Capture the cell that displays the provided text and extract its (x, y) central coordinate. 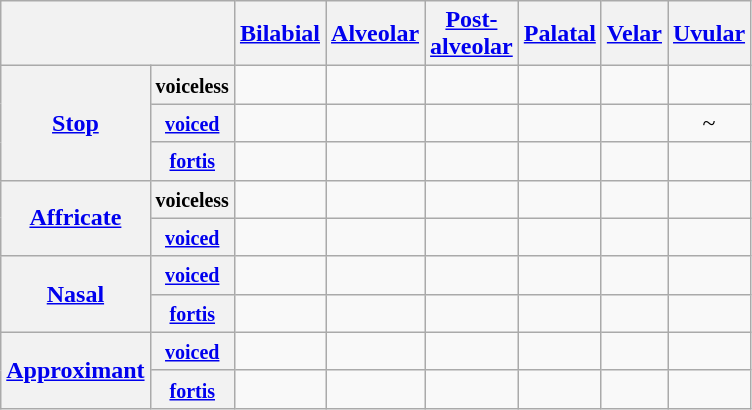
Affricate (76, 218)
Stop (76, 123)
Palatal (560, 34)
~ (710, 123)
Approximant (76, 370)
Post-alveolar (472, 34)
Alveolar (376, 34)
Velar (634, 34)
Bilabial (280, 34)
Uvular (710, 34)
Nasal (76, 294)
